Find where the given text appears and provide that cell's center as (x, y) coordinate. 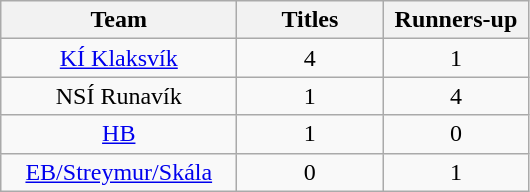
EB/Streymur/Skála (119, 172)
Runners-up (456, 20)
NSÍ Runavík (119, 96)
HB (119, 134)
Team (119, 20)
KÍ Klaksvík (119, 58)
Titles (310, 20)
